Extract the (x, y) coordinate from the center of the cell holding the provided text.  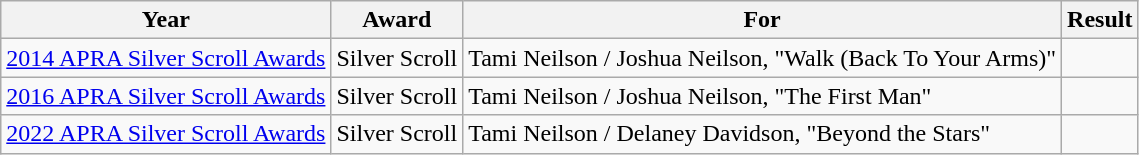
Tami Neilson / Delaney Davidson, "Beyond the Stars" (762, 134)
For (762, 20)
Year (166, 20)
2016 APRA Silver Scroll Awards (166, 96)
Award (397, 20)
Tami Neilson / Joshua Neilson, "Walk (Back To Your Arms)" (762, 58)
Tami Neilson / Joshua Neilson, "The First Man" (762, 96)
Result (1100, 20)
2022 APRA Silver Scroll Awards (166, 134)
2014 APRA Silver Scroll Awards (166, 58)
